Extract the (X, Y) coordinate from the center of the cell holding the provided text.  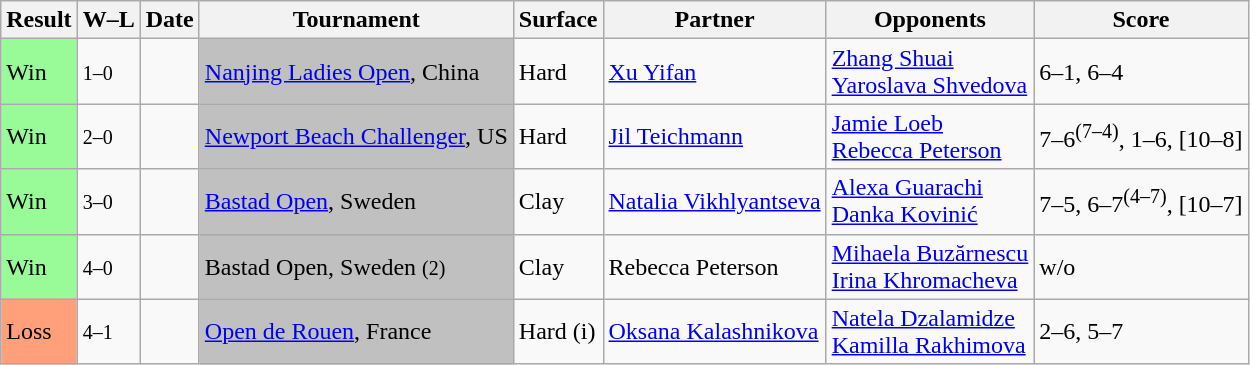
Newport Beach Challenger, US (356, 136)
w/o (1141, 266)
6–1, 6–4 (1141, 72)
7–5, 6–7(4–7), [10–7] (1141, 202)
Tournament (356, 20)
Open de Rouen, France (356, 332)
4–0 (108, 266)
4–1 (108, 332)
Surface (558, 20)
Jil Teichmann (714, 136)
Oksana Kalashnikova (714, 332)
Xu Yifan (714, 72)
Zhang Shuai Yaroslava Shvedova (930, 72)
Partner (714, 20)
Bastad Open, Sweden (356, 202)
Score (1141, 20)
Jamie Loeb Rebecca Peterson (930, 136)
Opponents (930, 20)
3–0 (108, 202)
1–0 (108, 72)
Rebecca Peterson (714, 266)
Natela Dzalamidze Kamilla Rakhimova (930, 332)
7–6(7–4), 1–6, [10–8] (1141, 136)
Alexa Guarachi Danka Kovinić (930, 202)
2–6, 5–7 (1141, 332)
2–0 (108, 136)
Mihaela Buzărnescu Irina Khromacheva (930, 266)
Nanjing Ladies Open, China (356, 72)
Loss (39, 332)
Hard (i) (558, 332)
Result (39, 20)
Date (170, 20)
Natalia Vikhlyantseva (714, 202)
Bastad Open, Sweden (2) (356, 266)
W–L (108, 20)
